Return [x, y] of the center of cell containing provided text 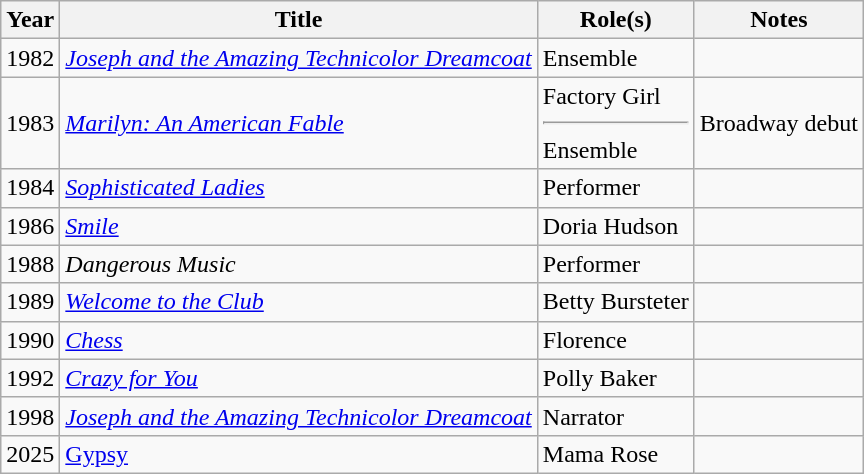
Ensemble [616, 58]
Factory GirlEnsemble [616, 123]
2025 [30, 454]
Smile [298, 226]
Sophisticated Ladies [298, 188]
1986 [30, 226]
1989 [30, 302]
Chess [298, 340]
1984 [30, 188]
Welcome to the Club [298, 302]
Notes [778, 20]
Role(s) [616, 20]
Title [298, 20]
Broadway debut [778, 123]
Mama Rose [616, 454]
1988 [30, 264]
1990 [30, 340]
1992 [30, 378]
Year [30, 20]
1982 [30, 58]
Gypsy [298, 454]
Doria Hudson [616, 226]
Betty Bursteter [616, 302]
Narrator [616, 416]
Dangerous Music [298, 264]
1983 [30, 123]
1998 [30, 416]
Polly Baker [616, 378]
Crazy for You [298, 378]
Marilyn: An American Fable [298, 123]
Florence [616, 340]
